Return the [X, Y] coordinate for the center point of the cell that contains the specified text.  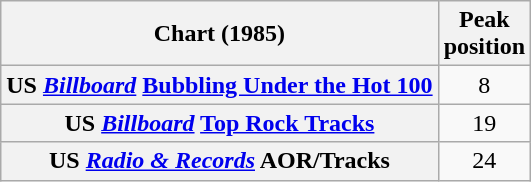
8 [484, 85]
Chart (1985) [220, 34]
Peakposition [484, 34]
19 [484, 123]
US Billboard Bubbling Under the Hot 100 [220, 85]
24 [484, 161]
US Radio & Records AOR/Tracks [220, 161]
US Billboard Top Rock Tracks [220, 123]
